Scan for the cell matching the given text and deliver its (X, Y) coordinate at center. 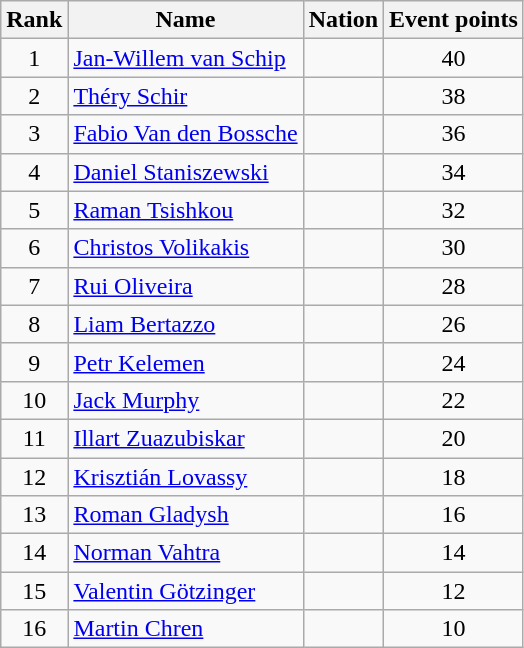
13 (34, 515)
5 (34, 210)
32 (454, 210)
3 (34, 134)
Jack Murphy (186, 400)
4 (34, 172)
30 (454, 248)
Name (186, 20)
Valentin Götzinger (186, 591)
Daniel Staniszewski (186, 172)
6 (34, 248)
22 (454, 400)
15 (34, 591)
34 (454, 172)
Raman Tsishkou (186, 210)
11 (34, 438)
Jan-Willem van Schip (186, 58)
Théry Schir (186, 96)
Petr Kelemen (186, 362)
1 (34, 58)
40 (454, 58)
Liam Bertazzo (186, 324)
Roman Gladysh (186, 515)
Krisztián Lovassy (186, 477)
Rui Oliveira (186, 286)
Nation (343, 20)
2 (34, 96)
28 (454, 286)
Norman Vahtra (186, 553)
Fabio Van den Bossche (186, 134)
9 (34, 362)
18 (454, 477)
26 (454, 324)
24 (454, 362)
38 (454, 96)
Event points (454, 20)
20 (454, 438)
Christos Volikakis (186, 248)
Illart Zuazubiskar (186, 438)
36 (454, 134)
Rank (34, 20)
8 (34, 324)
7 (34, 286)
Martin Chren (186, 629)
